Detect which cell encompasses the target text, then output its (X, Y) center coordinate. 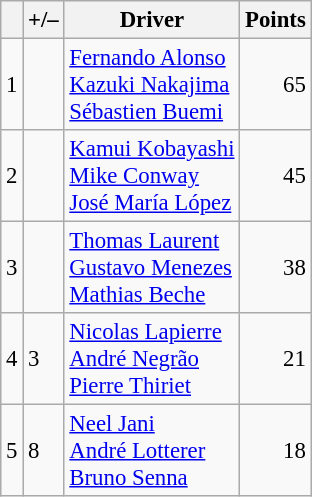
1 (12, 85)
38 (276, 268)
8 (44, 451)
+/– (44, 20)
Driver (152, 20)
Neel Jani André Lotterer Bruno Senna (152, 451)
21 (276, 359)
Thomas Laurent Gustavo Menezes Mathias Beche (152, 268)
65 (276, 85)
2 (12, 176)
Nicolas Lapierre André Negrão Pierre Thiriet (152, 359)
Fernando Alonso Kazuki Nakajima Sébastien Buemi (152, 85)
4 (12, 359)
Kamui Kobayashi Mike Conway José María López (152, 176)
Points (276, 20)
45 (276, 176)
5 (12, 451)
18 (276, 451)
